Pinpoint the cell where the given text exists, returning its [X, Y] midpoint coordinate. 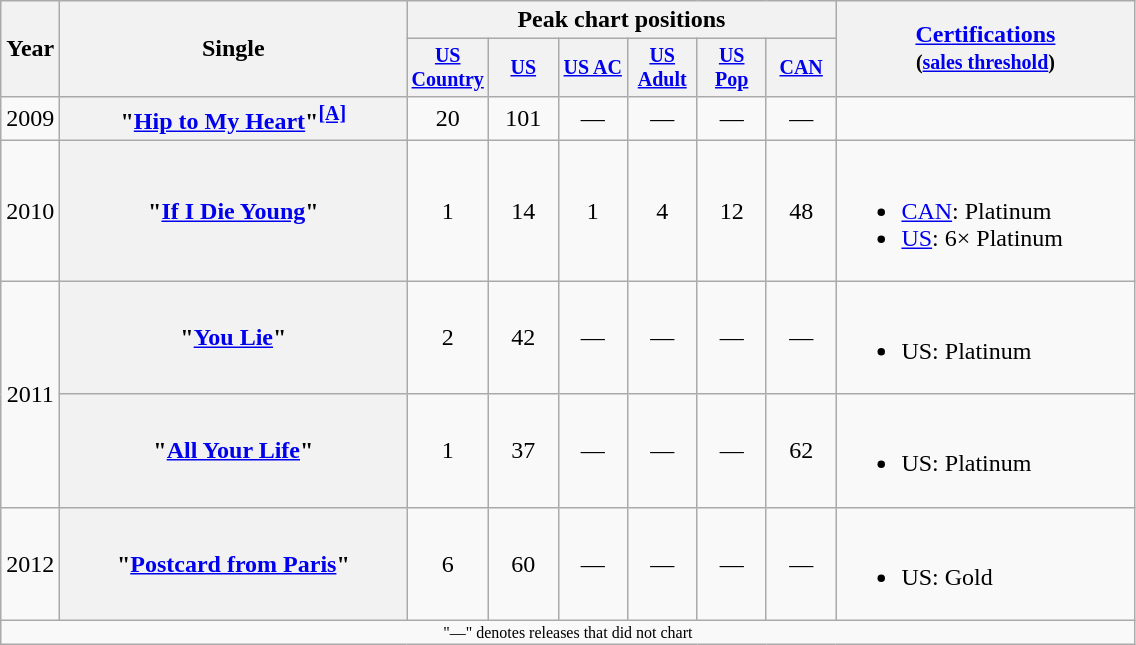
101 [524, 118]
2011 [30, 394]
20 [448, 118]
6 [448, 564]
"—" denotes releases that did not chart [568, 632]
US [524, 68]
42 [524, 338]
62 [800, 450]
37 [524, 450]
US: Gold [986, 564]
USAdult [662, 68]
Year [30, 49]
2009 [30, 118]
"You Lie" [234, 338]
US Country [448, 68]
"Postcard from Paris" [234, 564]
2 [448, 338]
14 [524, 211]
Certifications(sales threshold) [986, 49]
2010 [30, 211]
"If I Die Young" [234, 211]
"Hip to My Heart"[A] [234, 118]
48 [800, 211]
CAN: PlatinumUS: 6× Platinum [986, 211]
60 [524, 564]
"All Your Life" [234, 450]
2012 [30, 564]
Peak chart positions [622, 20]
Single [234, 49]
12 [732, 211]
US AC [592, 68]
USPop [732, 68]
CAN [800, 68]
4 [662, 211]
